Return [x, y] of the center of cell containing provided text 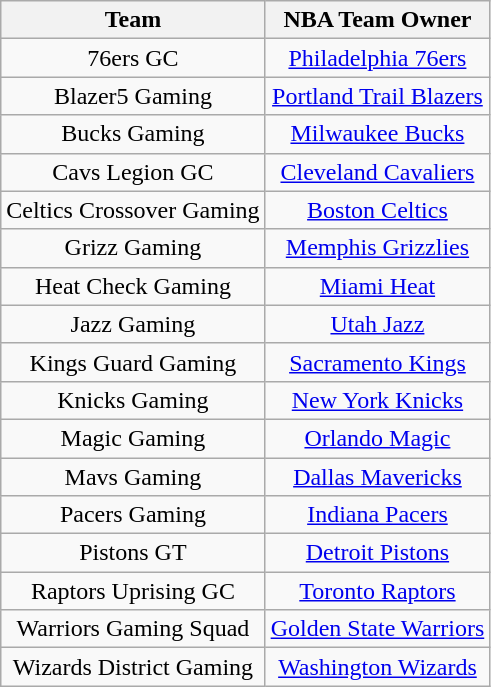
Grizz Gaming [133, 248]
Memphis Grizzlies [378, 248]
Raptors Uprising GC [133, 591]
76ers GC [133, 58]
Dallas Mavericks [378, 477]
Knicks Gaming [133, 400]
Utah Jazz [378, 324]
Mavs Gaming [133, 477]
Golden State Warriors [378, 629]
Wizards District Gaming [133, 667]
Philadelphia 76ers [378, 58]
Pistons GT [133, 553]
Heat Check Gaming [133, 286]
Kings Guard Gaming [133, 362]
Miami Heat [378, 286]
Blazer5 Gaming [133, 96]
Indiana Pacers [378, 515]
NBA Team Owner [378, 20]
Sacramento Kings [378, 362]
New York Knicks [378, 400]
Magic Gaming [133, 438]
Celtics Crossover Gaming [133, 210]
Milwaukee Bucks [378, 134]
Pacers Gaming [133, 515]
Detroit Pistons [378, 553]
Bucks Gaming [133, 134]
Cavs Legion GC [133, 172]
Portland Trail Blazers [378, 96]
Cleveland Cavaliers [378, 172]
Toronto Raptors [378, 591]
Boston Celtics [378, 210]
Team [133, 20]
Warriors Gaming Squad [133, 629]
Jazz Gaming [133, 324]
Washington Wizards [378, 667]
Orlando Magic [378, 438]
